Extract the (x, y) coordinate from the center of the cell holding the provided text.  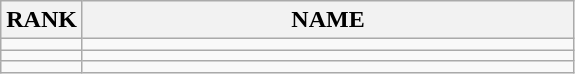
NAME (328, 20)
RANK (42, 20)
